From the cell containing the given text, extract its center point as [x, y] coordinate. 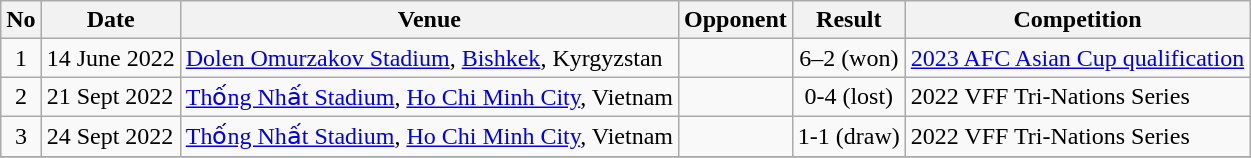
14 June 2022 [110, 58]
Dolen Omurzakov Stadium, Bishkek, Kyrgyzstan [429, 58]
24 Sept 2022 [110, 136]
No [21, 20]
1-1 (draw) [848, 136]
3 [21, 136]
1 [21, 58]
0-4 (lost) [848, 97]
21 Sept 2022 [110, 97]
2 [21, 97]
Venue [429, 20]
Date [110, 20]
Result [848, 20]
Opponent [736, 20]
Competition [1077, 20]
6–2 (won) [848, 58]
2023 AFC Asian Cup qualification [1077, 58]
